From the cell containing the given text, extract its center point as [x, y] coordinate. 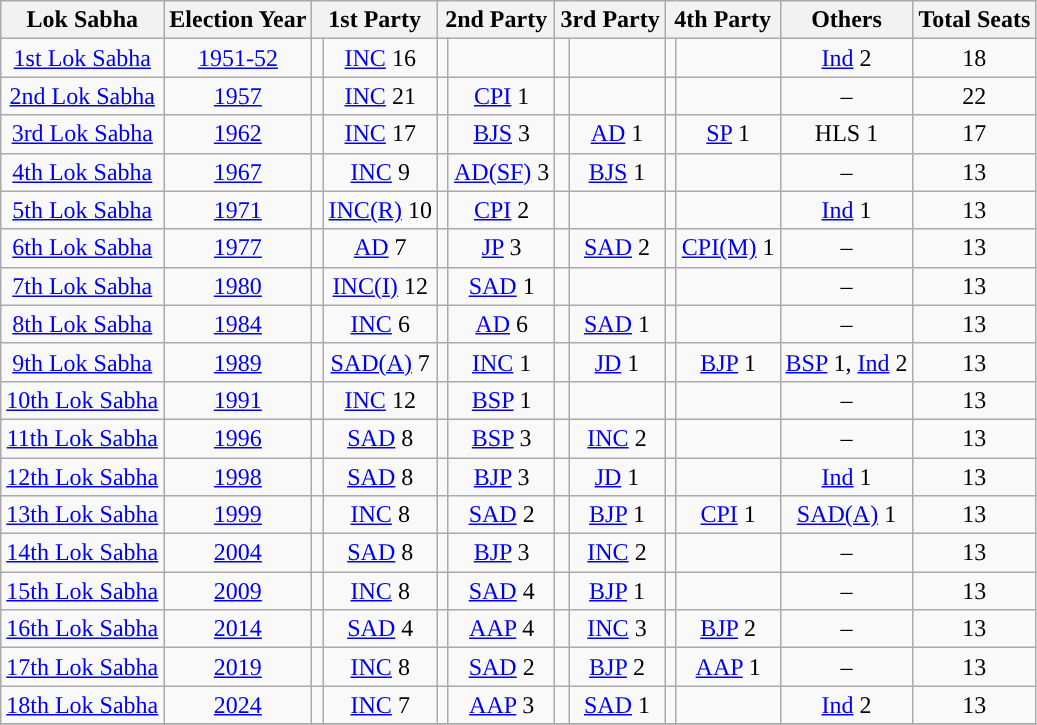
1962 [238, 134]
Lok Sabha [82, 20]
6th Lok Sabha [82, 248]
17th Lok Sabha [82, 667]
Total Seats [974, 20]
2nd Party [496, 20]
3rd Lok Sabha [82, 134]
2004 [238, 553]
3rd Party [610, 20]
1984 [238, 324]
10th Lok Sabha [82, 400]
INC 12 [380, 400]
14th Lok Sabha [82, 553]
2nd Lok Sabha [82, 96]
22 [974, 96]
17 [974, 134]
9th Lok Sabha [82, 362]
BSP 1, Ind 2 [846, 362]
INC 16 [380, 58]
INC 1 [501, 362]
1951-52 [238, 58]
1971 [238, 210]
1998 [238, 477]
2019 [238, 667]
HLS 1 [846, 134]
16th Lok Sabha [82, 629]
2009 [238, 591]
INC 9 [380, 172]
4th Lok Sabha [82, 172]
Others [846, 20]
CPI 2 [501, 210]
CPI(M) 1 [728, 248]
INC 21 [380, 96]
11th Lok Sabha [82, 438]
1989 [238, 362]
AAP 4 [501, 629]
4th Party [722, 20]
SAD(A) 1 [846, 515]
BJS 1 [618, 172]
1980 [238, 286]
1957 [238, 96]
INC 3 [618, 629]
1996 [238, 438]
8th Lok Sabha [82, 324]
BJS 3 [501, 134]
AD 7 [380, 248]
BSP 1 [501, 400]
SP 1 [728, 134]
15th Lok Sabha [82, 591]
5th Lok Sabha [82, 210]
2014 [238, 629]
13th Lok Sabha [82, 515]
1977 [238, 248]
AAP 1 [728, 667]
INC 7 [380, 705]
1967 [238, 172]
1999 [238, 515]
1st Party [374, 20]
2024 [238, 705]
18th Lok Sabha [82, 705]
18 [974, 58]
Election Year [238, 20]
INC(I) 12 [380, 286]
JP 3 [501, 248]
12th Lok Sabha [82, 477]
INC 6 [380, 324]
AAP 3 [501, 705]
AD 1 [618, 134]
AD(SF) 3 [501, 172]
7th Lok Sabha [82, 286]
INC 17 [380, 134]
1991 [238, 400]
INC(R) 10 [380, 210]
SAD(A) 7 [380, 362]
AD 6 [501, 324]
BSP 3 [501, 438]
1st Lok Sabha [82, 58]
